Return [x, y] of the center of cell containing provided text 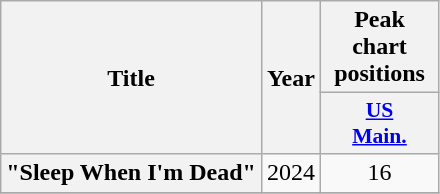
Year [290, 78]
Title [132, 78]
16 [379, 173]
2024 [290, 173]
USMain. [379, 124]
Peak chart positions [379, 47]
"Sleep When I'm Dead" [132, 173]
